Search for the cell housing the specified text and yield its [X, Y] center coordinate. 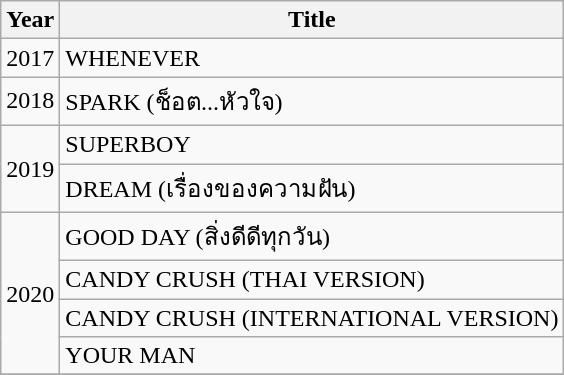
DREAM (เรื่องของความฝัน) [312, 188]
YOUR MAN [312, 356]
SPARK (ช็อต...หัวใจ) [312, 102]
2017 [30, 58]
SUPERBOY [312, 144]
2020 [30, 294]
Title [312, 20]
CANDY CRUSH (THAI VERSION) [312, 280]
2019 [30, 168]
2018 [30, 102]
Year [30, 20]
CANDY CRUSH (INTERNATIONAL VERSION) [312, 318]
WHENEVER [312, 58]
GOOD DAY (สิ่งดีดีทุกวัน) [312, 236]
